Locate the cell with the specified text and output its [x, y] center coordinate. 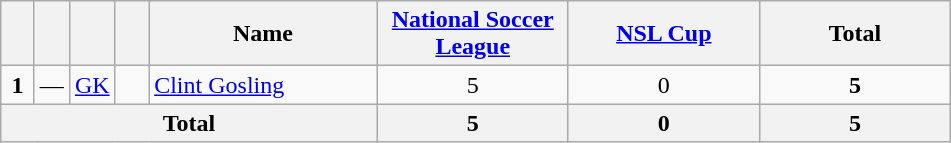
Clint Gosling [264, 85]
National Soccer League [472, 34]
NSL Cup [664, 34]
1 [18, 85]
Name [264, 34]
— [52, 85]
GK [92, 85]
